Return the [x, y] coordinate for the center point of the cell that contains the specified text.  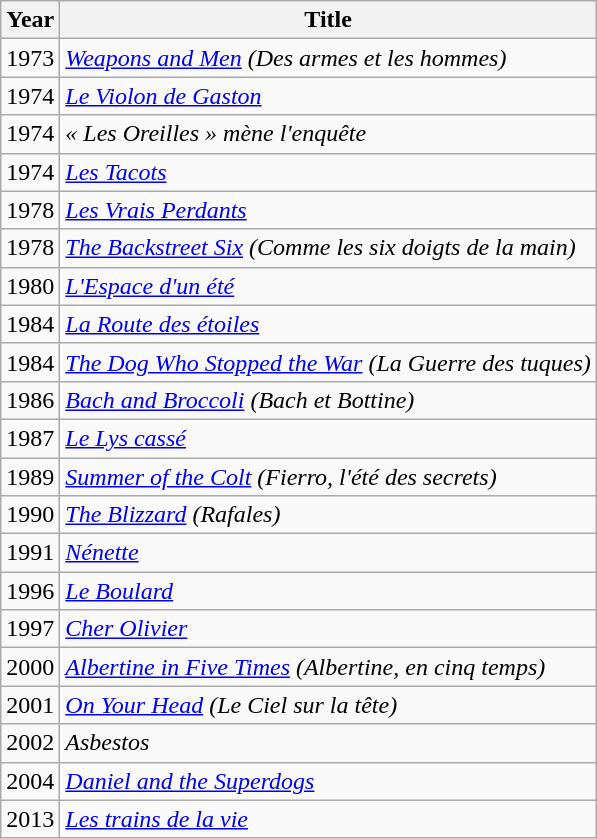
1987 [30, 438]
Title [328, 20]
L'Espace d'un été [328, 286]
La Route des étoiles [328, 324]
Bach and Broccoli (Bach et Bottine) [328, 400]
On Your Head (Le Ciel sur la tête) [328, 705]
2002 [30, 743]
1986 [30, 400]
« Les Oreilles » mène l'enquête [328, 134]
Cher Olivier [328, 629]
1997 [30, 629]
2004 [30, 781]
The Blizzard (Rafales) [328, 515]
Year [30, 20]
Les Vrais Perdants [328, 210]
Weapons and Men (Des armes et les hommes) [328, 58]
Summer of the Colt (Fierro, l'été des secrets) [328, 477]
2000 [30, 667]
1990 [30, 515]
Le Lys cassé [328, 438]
Nénette [328, 553]
Le Boulard [328, 591]
Daniel and the Superdogs [328, 781]
2001 [30, 705]
Le Violon de Gaston [328, 96]
Les trains de la vie [328, 819]
The Dog Who Stopped the War (La Guerre des tuques) [328, 362]
Asbestos [328, 743]
1973 [30, 58]
1980 [30, 286]
Les Tacots [328, 172]
1991 [30, 553]
1996 [30, 591]
1989 [30, 477]
2013 [30, 819]
The Backstreet Six (Comme les six doigts de la main) [328, 248]
Albertine in Five Times (Albertine, en cinq temps) [328, 667]
